From the cell containing the given text, extract its center point as [X, Y] coordinate. 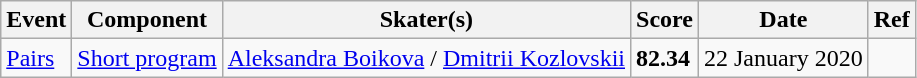
Event [36, 20]
22 January 2020 [783, 58]
Pairs [36, 58]
Ref [892, 20]
82.34 [665, 58]
Date [783, 20]
Skater(s) [426, 20]
Component [147, 20]
Score [665, 20]
Short program [147, 58]
Aleksandra Boikova / Dmitrii Kozlovskii [426, 58]
